From the cell containing the given text, extract its center point as [x, y] coordinate. 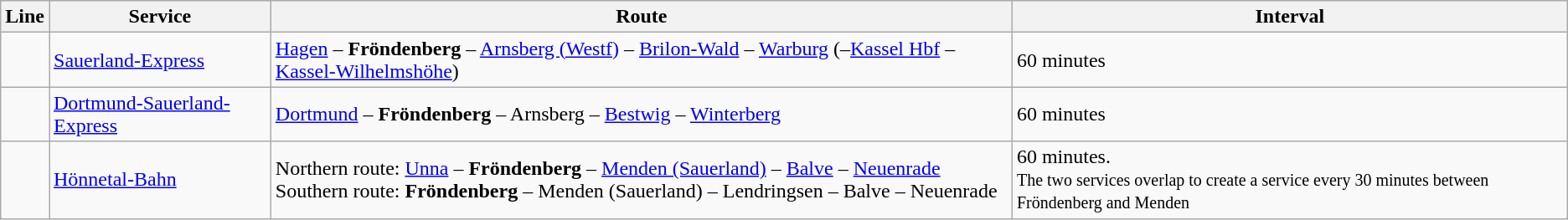
Dortmund – Fröndenberg – Arnsberg – Bestwig – Winterberg [642, 114]
60 minutes.The two services overlap to create a service every 30 minutes between Fröndenberg and Menden [1290, 180]
Line [25, 17]
Service [159, 17]
Interval [1290, 17]
Hagen – Fröndenberg – Arnsberg (Westf) – Brilon-Wald – Warburg (–Kassel Hbf – Kassel-Wilhelmshöhe) [642, 60]
Dortmund-Sauerland-Express [159, 114]
Sauerland-Express [159, 60]
Route [642, 17]
Hönnetal-Bahn [159, 180]
